Detect which cell encompasses the target text, then output its [x, y] center coordinate. 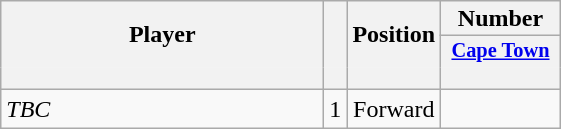
TBC [162, 109]
1 [336, 109]
Player [162, 34]
Forward [394, 109]
Position [394, 34]
Number [501, 18]
Cape Town [501, 51]
